Capture the cell that displays the provided text and extract its [x, y] central coordinate. 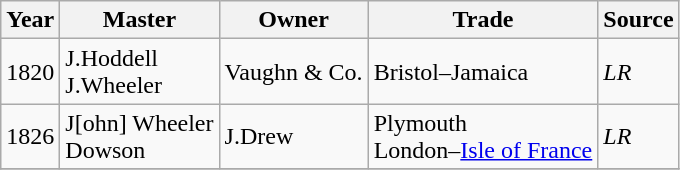
Trade [483, 20]
Owner [294, 20]
1820 [30, 72]
Master [140, 20]
PlymouthLondon–Isle of France [483, 136]
1826 [30, 136]
J.Drew [294, 136]
Year [30, 20]
Source [638, 20]
Bristol–Jamaica [483, 72]
J.HoddellJ.Wheeler [140, 72]
Vaughn & Co. [294, 72]
J[ohn] WheelerDowson [140, 136]
